Scan for the cell matching the given text and deliver its (X, Y) coordinate at center. 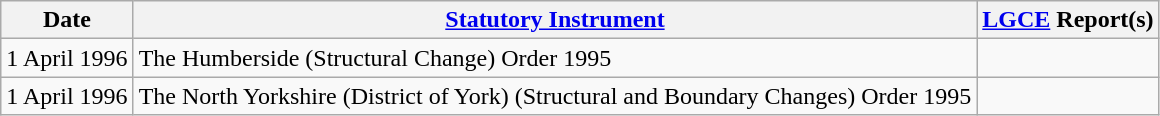
The North Yorkshire (District of York) (Structural and Boundary Changes) Order 1995 (555, 96)
LGCE Report(s) (1068, 20)
The Humberside (Structural Change) Order 1995 (555, 58)
Statutory Instrument (555, 20)
Date (67, 20)
